Identify which cell holds the provided text, then report its [X, Y] central coordinate. 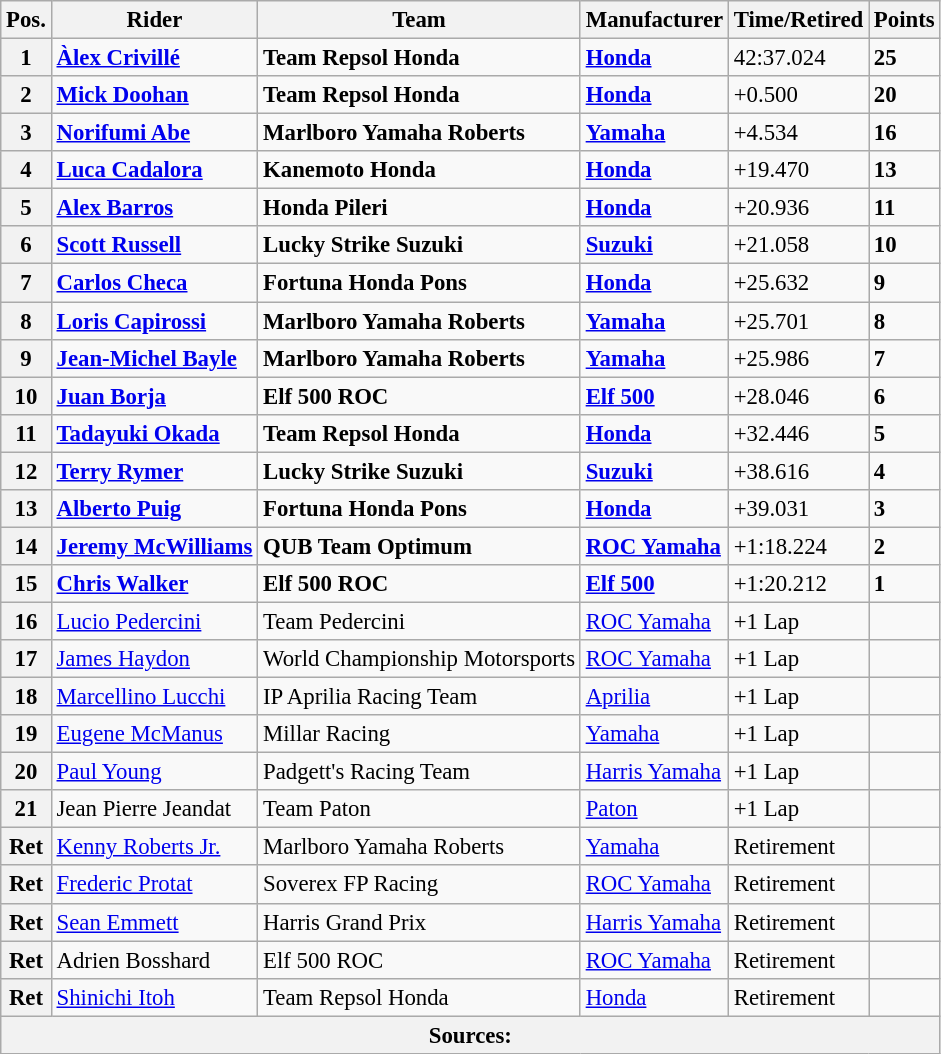
Chris Walker [154, 584]
+38.616 [798, 471]
Carlos Checa [154, 283]
+20.936 [798, 208]
+25.986 [798, 358]
12 [26, 471]
Norifumi Abe [154, 133]
Loris Capirossi [154, 321]
Millar Racing [420, 734]
IP Aprilia Racing Team [420, 697]
+19.470 [798, 170]
Aprilia [654, 697]
Padgett's Racing Team [420, 772]
+21.058 [798, 245]
Shinichi Itoh [154, 997]
Team Pedercini [420, 621]
17 [26, 659]
Jeremy McWilliams [154, 546]
Jean Pierre Jeandat [154, 809]
Pos. [26, 20]
Scott Russell [154, 245]
Kenny Roberts Jr. [154, 847]
Lucio Pedercini [154, 621]
Eugene McManus [154, 734]
Paton [654, 809]
Team [420, 20]
+1:18.224 [798, 546]
James Haydon [154, 659]
25 [904, 58]
19 [26, 734]
+39.031 [798, 509]
+0.500 [798, 95]
Team Paton [420, 809]
Luca Cadalora [154, 170]
14 [26, 546]
Alberto Puig [154, 509]
Juan Borja [154, 396]
Alex Barros [154, 208]
+4.534 [798, 133]
Frederic Protat [154, 885]
Honda Pileri [420, 208]
Sean Emmett [154, 922]
Time/Retired [798, 20]
42:37.024 [798, 58]
+25.632 [798, 283]
Tadayuki Okada [154, 433]
Points [904, 20]
Soverex FP Racing [420, 885]
Mick Doohan [154, 95]
Terry Rymer [154, 471]
Kanemoto Honda [420, 170]
15 [26, 584]
+25.701 [798, 321]
21 [26, 809]
Rider [154, 20]
Jean-Michel Bayle [154, 358]
18 [26, 697]
Harris Grand Prix [420, 922]
Manufacturer [654, 20]
+32.446 [798, 433]
Marcellino Lucchi [154, 697]
Sources: [470, 1035]
QUB Team Optimum [420, 546]
+1:20.212 [798, 584]
Paul Young [154, 772]
+28.046 [798, 396]
World Championship Motorsports [420, 659]
Adrien Bosshard [154, 960]
Àlex Crivillé [154, 58]
